Detect which cell encompasses the target text, then output its (X, Y) center coordinate. 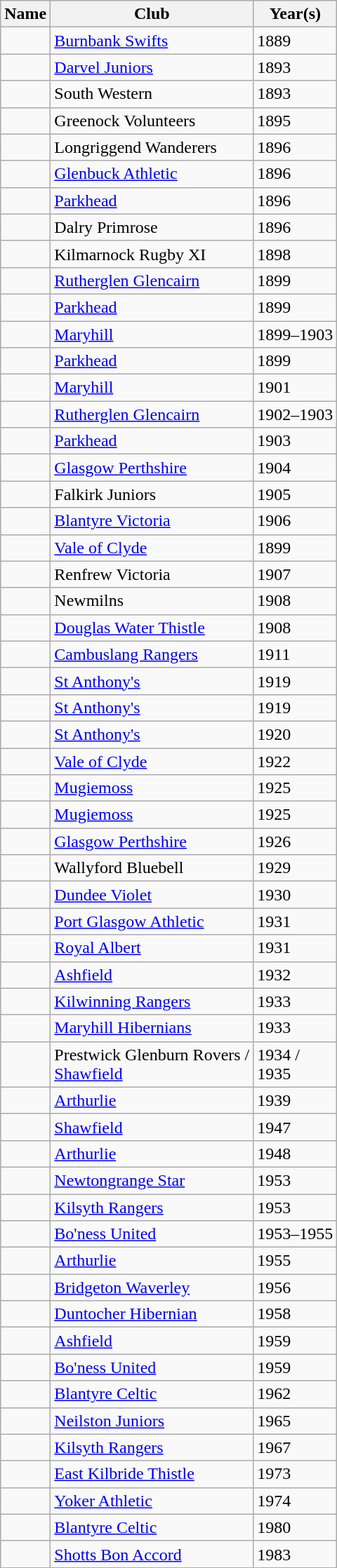
Maryhill Hibernians (152, 1028)
Shotts Bon Accord (152, 1554)
Longriggend Wanderers (152, 147)
Douglas Water Thistle (152, 628)
Yoker Athletic (152, 1501)
Newmilns (152, 601)
1956 (295, 1287)
Cambuslang Rangers (152, 654)
1903 (295, 441)
Port Glasgow Athletic (152, 921)
Duntocher Hibernian (152, 1314)
Renfrew Victoria (152, 574)
Kilmarnock Rugby XI (152, 254)
Dalry Primrose (152, 227)
Darvel Juniors (152, 67)
1980 (295, 1527)
1967 (295, 1447)
Bridgeton Waverley (152, 1287)
1962 (295, 1394)
Year(s) (295, 14)
1922 (295, 761)
Prestwick Glenburn Rovers /Shawfield (152, 1065)
1902–1903 (295, 414)
1907 (295, 574)
1953–1955 (295, 1234)
1974 (295, 1501)
1929 (295, 868)
1930 (295, 895)
Dundee Violet (152, 895)
1905 (295, 494)
Kilwinning Rangers (152, 1001)
1973 (295, 1474)
Newtongrange Star (152, 1180)
Name (25, 14)
Greenock Volunteers (152, 121)
1920 (295, 734)
1932 (295, 975)
1958 (295, 1314)
Neilston Juniors (152, 1421)
1904 (295, 468)
1939 (295, 1100)
1889 (295, 41)
1898 (295, 254)
1948 (295, 1154)
1895 (295, 121)
East Kilbride Thistle (152, 1474)
1906 (295, 521)
Burnbank Swifts (152, 41)
Glenbuck Athletic (152, 174)
1926 (295, 842)
Falkirk Juniors (152, 494)
1934 /1935 (295, 1065)
1911 (295, 654)
1947 (295, 1127)
1901 (295, 388)
South Western (152, 94)
Blantyre Victoria (152, 521)
1899–1903 (295, 334)
Royal Albert (152, 948)
1965 (295, 1421)
Club (152, 14)
1983 (295, 1554)
1955 (295, 1261)
Wallyford Bluebell (152, 868)
Shawfield (152, 1127)
